Pinpoint the cell where the given text exists, returning its (x, y) midpoint coordinate. 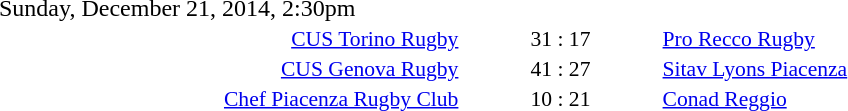
41 : 27 (560, 68)
31 : 17 (560, 38)
